For the text-containing cell, return its midpoint in (x, y) coordinate format. 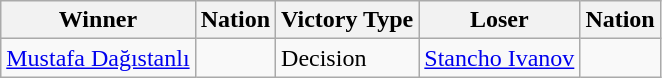
Decision (348, 58)
Stancho Ivanov (500, 58)
Mustafa Dağıstanlı (98, 58)
Loser (500, 20)
Victory Type (348, 20)
Winner (98, 20)
